Extract the [x, y] coordinate from the center of the cell holding the provided text.  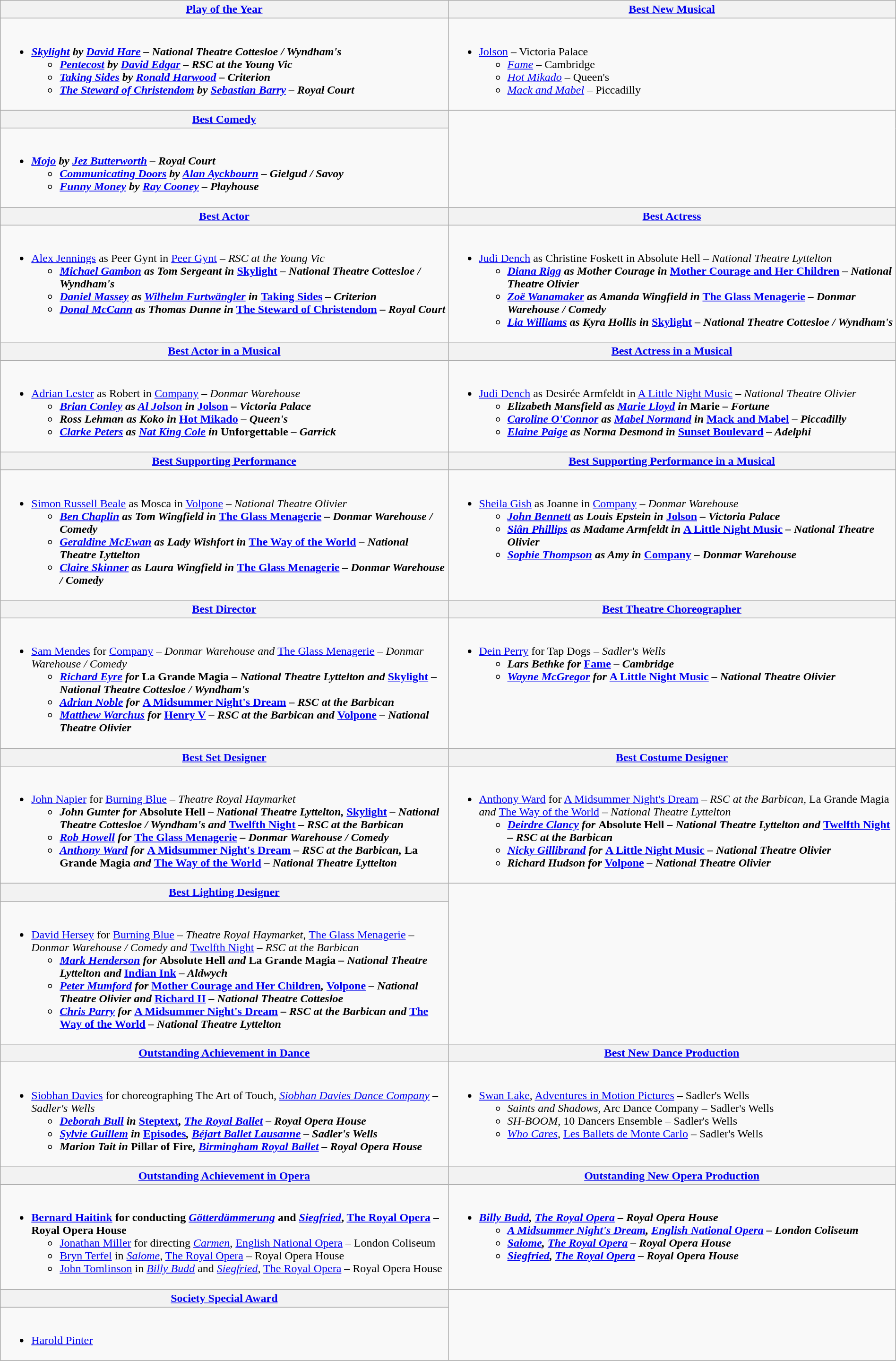
Best Theatre Choreographer [672, 609]
Best Set Designer [224, 757]
Best Comedy [224, 119]
Play of the Year [224, 9]
Mojo by Jez Butterworth – Royal CourtCommunicating Doors by Alan Ayckbourn – Gielgud / SavoyFunny Money by Ray Cooney – Playhouse [224, 167]
Harold Pinter [224, 1334]
Best Actress [672, 216]
Best Supporting Performance [224, 461]
Dein Perry for Tap Dogs – Sadler's WellsLars Bethke for Fame – CambridgeWayne McGregor for A Little Night Music – National Theatre Olivier [672, 683]
Best Actress in a Musical [672, 351]
Best Actor in a Musical [224, 351]
Outstanding New Opera Production [672, 1176]
Best Actor [224, 216]
Best Lighting Designer [224, 893]
Best New Musical [672, 9]
Best Director [224, 609]
Best New Dance Production [672, 1053]
Best Costume Designer [672, 757]
Outstanding Achievement in Opera [224, 1176]
Society Special Award [224, 1298]
Outstanding Achievement in Dance [224, 1053]
Jolson – Victoria PalaceFame – CambridgeHot Mikado – Queen'sMack and Mabel – Piccadilly [672, 64]
Best Supporting Performance in a Musical [672, 461]
